Return (X, Y) of the center of cell containing provided text 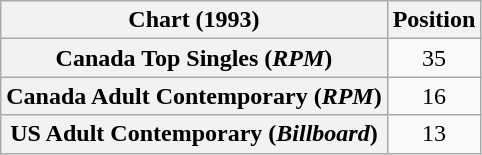
Canada Top Singles (RPM) (194, 58)
Canada Adult Contemporary (RPM) (194, 96)
US Adult Contemporary (Billboard) (194, 134)
35 (434, 58)
13 (434, 134)
Chart (1993) (194, 20)
16 (434, 96)
Position (434, 20)
